Return (X, Y) of the center of cell containing provided text 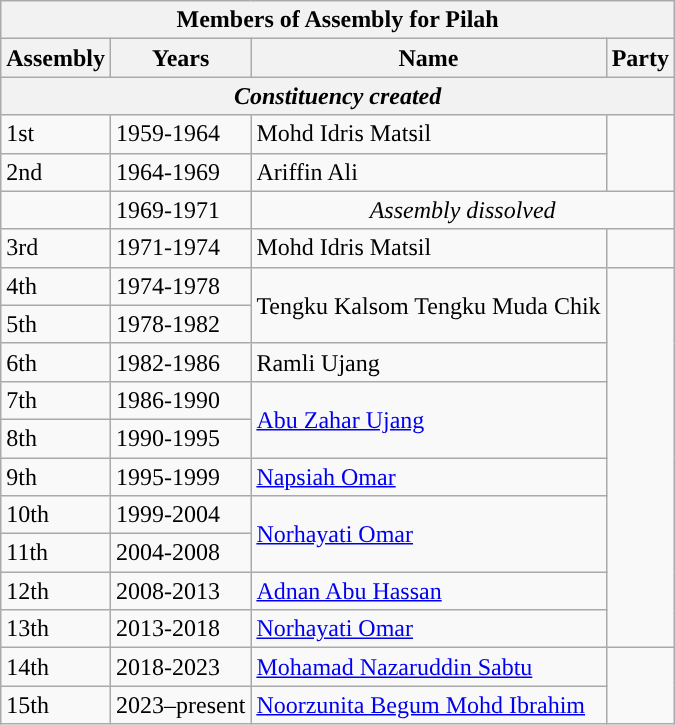
2008-2013 (180, 591)
Assembly dissolved (463, 210)
Name (428, 58)
Mohamad Nazaruddin Sabtu (428, 667)
Ariffin Ali (428, 172)
Adnan Abu Hassan (428, 591)
Assembly (56, 58)
Abu Zahar Ujang (428, 419)
Napsiah Omar (428, 477)
Party (640, 58)
13th (56, 629)
4th (56, 286)
1974-1978 (180, 286)
Tengku Kalsom Tengku Muda Chik (428, 305)
1st (56, 134)
6th (56, 362)
3rd (56, 248)
12th (56, 591)
Members of Assembly for Pilah (338, 20)
1995-1999 (180, 477)
7th (56, 400)
2023–present (180, 705)
9th (56, 477)
1964-1969 (180, 172)
2004-2008 (180, 553)
1990-1995 (180, 438)
2013-2018 (180, 629)
Noorzunita Begum Mohd Ibrahim (428, 705)
10th (56, 515)
14th (56, 667)
8th (56, 438)
Years (180, 58)
1959-1964 (180, 134)
1978-1982 (180, 324)
2018-2023 (180, 667)
1971-1974 (180, 248)
1986-1990 (180, 400)
15th (56, 705)
1999-2004 (180, 515)
1982-1986 (180, 362)
5th (56, 324)
2nd (56, 172)
11th (56, 553)
1969-1971 (180, 210)
Constituency created (338, 96)
Ramli Ujang (428, 362)
